Output the (X, Y) coordinate of the center of the cell containing the given text.  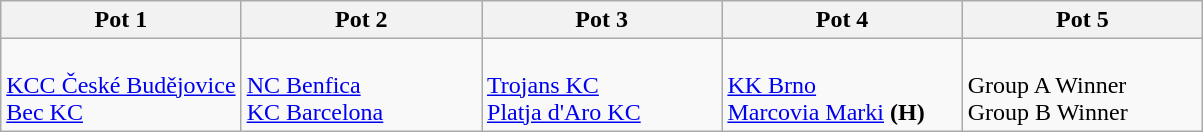
Pot 3 (602, 20)
KCC České Budějovice Bec KC (121, 85)
Trojans KC Platja d'Aro KC (602, 85)
NC Benfica KC Barcelona (361, 85)
Group A Winner Group B Winner (1082, 85)
Pot 4 (842, 20)
Pot 5 (1082, 20)
Pot 2 (361, 20)
KK Brno Marcovia Marki (H) (842, 85)
Pot 1 (121, 20)
